Return [x, y] of the center of cell containing provided text 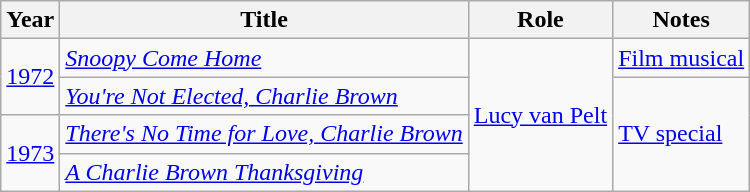
There's No Time for Love, Charlie Brown [264, 134]
Year [30, 20]
You're Not Elected, Charlie Brown [264, 96]
TV special [682, 134]
Title [264, 20]
Role [540, 20]
1972 [30, 77]
1973 [30, 153]
Notes [682, 20]
Lucy van Pelt [540, 115]
A Charlie Brown Thanksgiving [264, 172]
Film musical [682, 58]
Snoopy Come Home [264, 58]
